Return [x, y] of the center of cell containing provided text 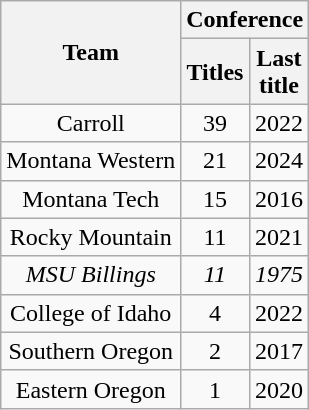
Eastern Oregon [91, 389]
2017 [278, 351]
Carroll [91, 123]
MSU Billings [91, 275]
Lasttitle [278, 72]
Rocky Mountain [91, 237]
Montana Tech [91, 199]
2021 [278, 237]
Montana Western [91, 161]
2 [215, 351]
Conference [245, 20]
15 [215, 199]
Titles [215, 72]
2024 [278, 161]
2020 [278, 389]
Team [91, 52]
4 [215, 313]
21 [215, 161]
1975 [278, 275]
39 [215, 123]
2016 [278, 199]
Southern Oregon [91, 351]
College of Idaho [91, 313]
1 [215, 389]
